Provide the (X, Y) coordinate of the cell's center where the given text is located.  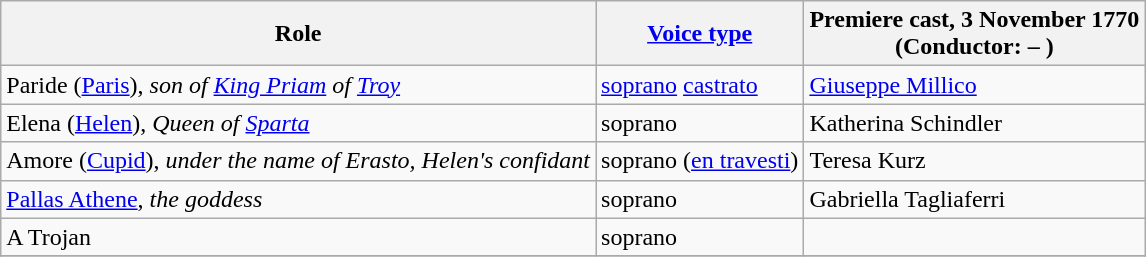
Voice type (700, 34)
soprano castrato (700, 85)
Giuseppe Millico (974, 85)
Pallas Athene, the goddess (298, 199)
Teresa Kurz (974, 161)
Role (298, 34)
Paride (Paris), son of King Priam of Troy (298, 85)
A Trojan (298, 237)
Katherina Schindler (974, 123)
soprano (en travesti) (700, 161)
Gabriella Tagliaferri (974, 199)
Amore (Cupid), under the name of Erasto, Helen's confidant (298, 161)
Elena (Helen), Queen of Sparta (298, 123)
Premiere cast, 3 November 1770(Conductor: – ) (974, 34)
